Search for the cell housing the specified text and yield its (x, y) center coordinate. 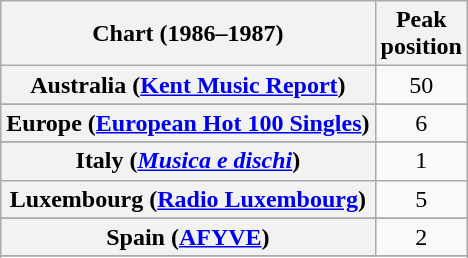
Peakposition (421, 34)
Australia (Kent Music Report) (188, 85)
2 (421, 237)
50 (421, 85)
Europe (European Hot 100 Singles) (188, 123)
Spain (AFYVE) (188, 237)
Italy (Musica e dischi) (188, 161)
5 (421, 199)
Chart (1986–1987) (188, 34)
6 (421, 123)
1 (421, 161)
Luxembourg (Radio Luxembourg) (188, 199)
